Return (X, Y) of the center of cell containing provided text 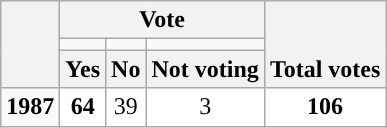
Not voting (205, 69)
1987 (30, 107)
Yes (83, 69)
3 (205, 107)
106 (325, 107)
Total votes (325, 44)
Vote (162, 20)
39 (126, 107)
No (126, 69)
64 (83, 107)
